Search for the cell housing the specified text and yield its [x, y] center coordinate. 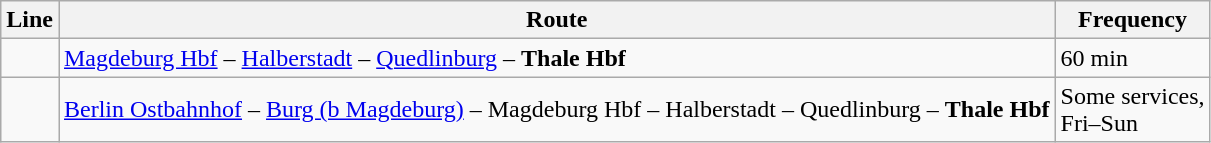
Some services,Fri–Sun [1132, 110]
Line [30, 20]
Route [556, 20]
Magdeburg Hbf – Halberstadt – Quedlinburg – Thale Hbf [556, 58]
Berlin Ostbahnhof – Burg (b Magdeburg) – Magdeburg Hbf – Halberstadt – Quedlinburg – Thale Hbf [556, 110]
60 min [1132, 58]
Frequency [1132, 20]
